From the cell containing the given text, extract its center point as (x, y) coordinate. 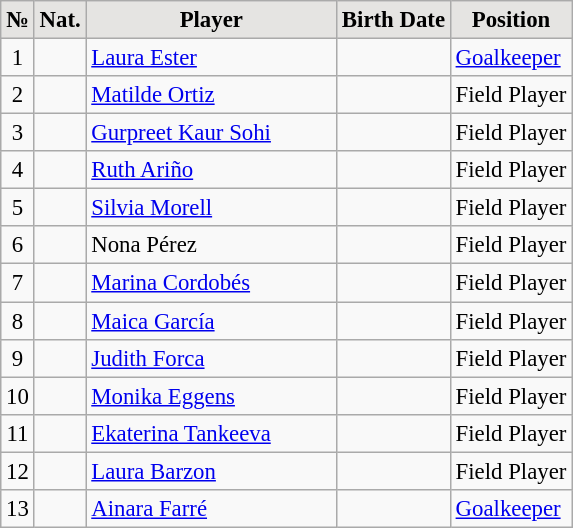
Ainara Farré (212, 509)
Monika Eggens (212, 396)
Nat. (60, 20)
Player (212, 20)
Maica García (212, 321)
Laura Barzon (212, 471)
4 (18, 170)
Nona Pérez (212, 245)
№ (18, 20)
2 (18, 95)
Marina Cordobés (212, 283)
13 (18, 509)
Laura Ester (212, 58)
Birth Date (394, 20)
Judith Forca (212, 358)
7 (18, 283)
Gurpreet Kaur Sohi (212, 133)
10 (18, 396)
Ruth Ariño (212, 170)
1 (18, 58)
6 (18, 245)
11 (18, 433)
Position (510, 20)
Matilde Ortiz (212, 95)
Ekaterina Tankeeva (212, 433)
3 (18, 133)
12 (18, 471)
Silvia Morell (212, 208)
9 (18, 358)
8 (18, 321)
5 (18, 208)
